Extract the (x, y) coordinate from the center of the cell holding the provided text.  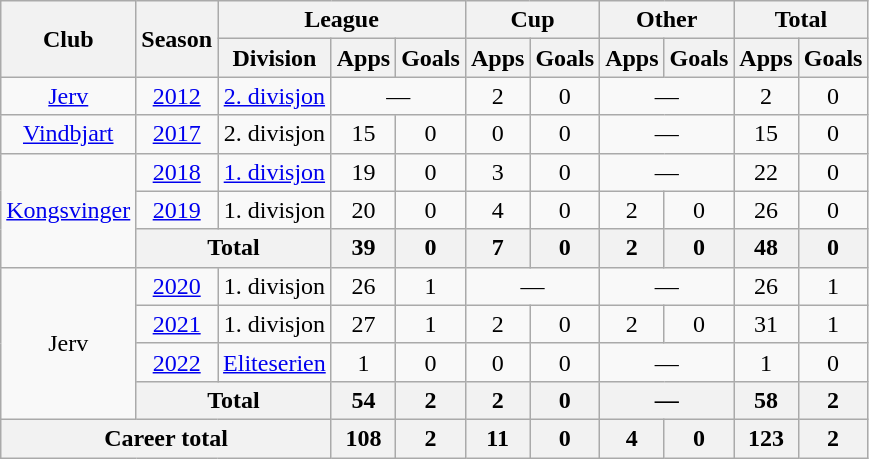
39 (363, 248)
2019 (177, 210)
Division (275, 58)
Season (177, 39)
7 (497, 248)
Career total (166, 438)
Club (68, 39)
22 (766, 172)
3 (497, 172)
54 (363, 400)
48 (766, 248)
Vindbjart (68, 134)
123 (766, 438)
2022 (177, 362)
27 (363, 324)
Other (667, 20)
Cup (532, 20)
2021 (177, 324)
2017 (177, 134)
31 (766, 324)
2018 (177, 172)
Kongsvinger (68, 210)
2012 (177, 96)
19 (363, 172)
108 (363, 438)
58 (766, 400)
Eliteserien (275, 362)
20 (363, 210)
League (342, 20)
11 (497, 438)
2020 (177, 286)
